Detect which cell encompasses the target text, then output its [X, Y] center coordinate. 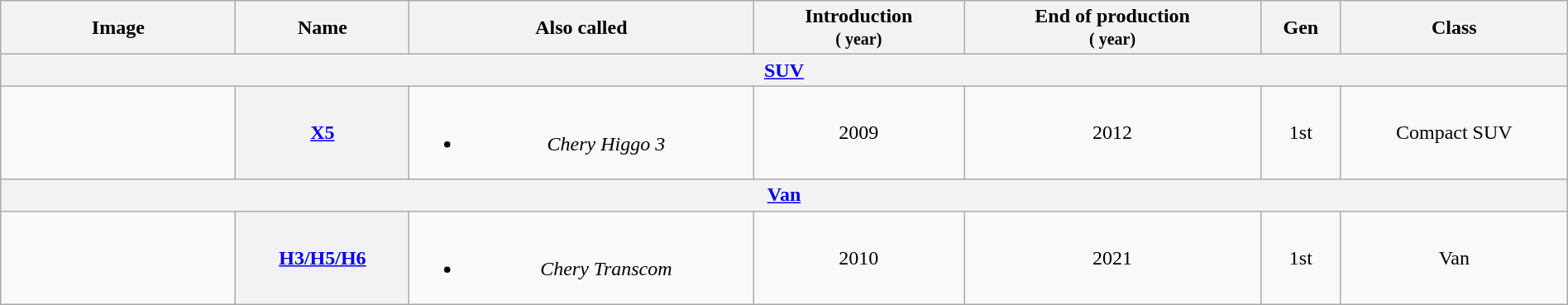
Chery Transcom [581, 258]
Introduction( year) [858, 28]
Chery Higgo 3 [581, 132]
2021 [1113, 258]
2010 [858, 258]
2009 [858, 132]
X5 [323, 132]
Image [118, 28]
Gen [1300, 28]
H3/H5/H6 [323, 258]
End of production( year) [1113, 28]
2012 [1113, 132]
Class [1454, 28]
Compact SUV [1454, 132]
Also called [581, 28]
SUV [784, 70]
Name [323, 28]
